Find where the given text appears and provide that cell's center as (X, Y) coordinate. 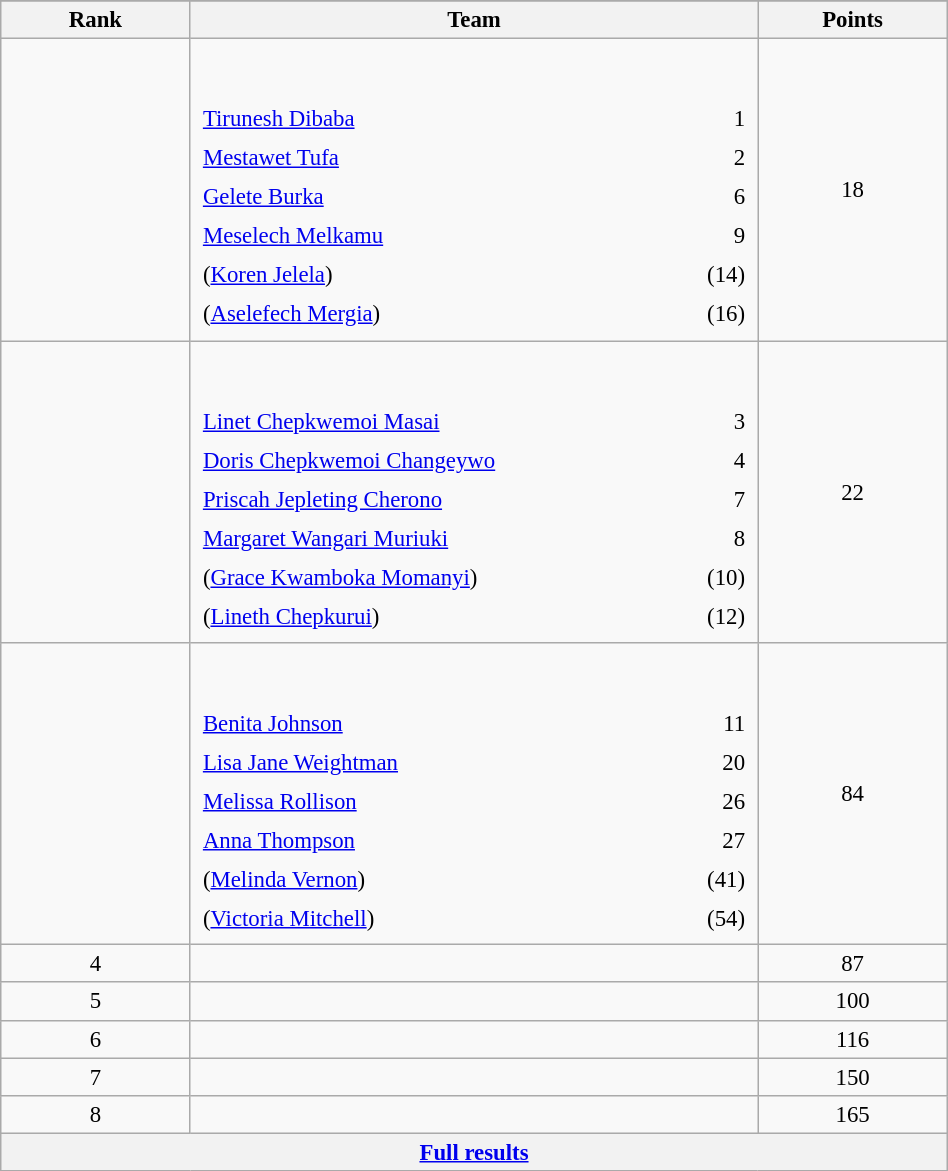
11 (698, 723)
Tirunesh Dibaba (418, 119)
100 (852, 1002)
84 (852, 794)
Full results (474, 1152)
Linet Chepkwemoi Masai (435, 421)
27 (698, 840)
(Victoria Mitchell) (421, 919)
Rank (96, 20)
165 (852, 1114)
18 (852, 190)
3 (713, 421)
Points (852, 20)
Mestawet Tufa (418, 158)
(14) (694, 275)
5 (96, 1002)
Margaret Wangari Muriuki (435, 538)
Lisa Jane Weightman (421, 762)
22 (852, 492)
26 (698, 801)
(54) (698, 919)
(Melinda Vernon) (421, 880)
Benita Johnson (421, 723)
(41) (698, 880)
116 (852, 1039)
Team (474, 20)
1 (694, 119)
Doris Chepkwemoi Changeywo (435, 460)
Gelete Burka (418, 197)
(Grace Kwamboka Momanyi) (435, 577)
Anna Thompson (421, 840)
(Aselefech Mergia) (418, 314)
87 (852, 964)
(Lineth Chepkurui) (435, 616)
Benita Johnson 11 Lisa Jane Weightman 20 Melissa Rollison 26 Anna Thompson 27 (Melinda Vernon) (41) (Victoria Mitchell) (54) (474, 794)
Meselech Melkamu (418, 236)
150 (852, 1077)
Priscah Jepleting Cherono (435, 499)
2 (694, 158)
9 (694, 236)
(10) (713, 577)
(16) (694, 314)
Tirunesh Dibaba 1 Mestawet Tufa 2 Gelete Burka 6 Meselech Melkamu 9 (Koren Jelela) (14) (Aselefech Mergia) (16) (474, 190)
(Koren Jelela) (418, 275)
(12) (713, 616)
20 (698, 762)
Melissa Rollison (421, 801)
